Extract the (X, Y) coordinate from the center of the cell holding the provided text.  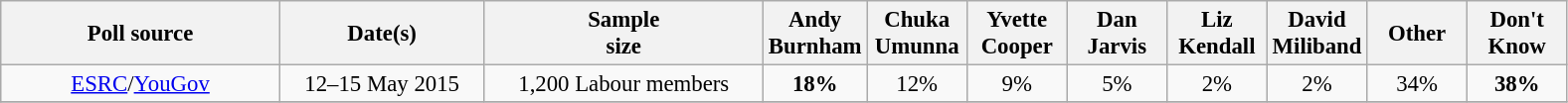
AndyBurnham (815, 34)
1,200 Labour members (624, 84)
Sample size (624, 34)
ESRC/YouGov (141, 84)
Poll source (141, 34)
DanJarvis (1118, 34)
9% (1016, 84)
12% (917, 84)
ChukaUmunna (917, 34)
LizKendall (1217, 34)
Other (1418, 34)
DavidMiliband (1316, 34)
5% (1118, 84)
YvetteCooper (1016, 34)
12–15 May 2015 (382, 84)
38% (1517, 84)
Don't Know (1517, 34)
34% (1418, 84)
18% (815, 84)
Date(s) (382, 34)
